Capture the cell that displays the provided text and extract its [X, Y] central coordinate. 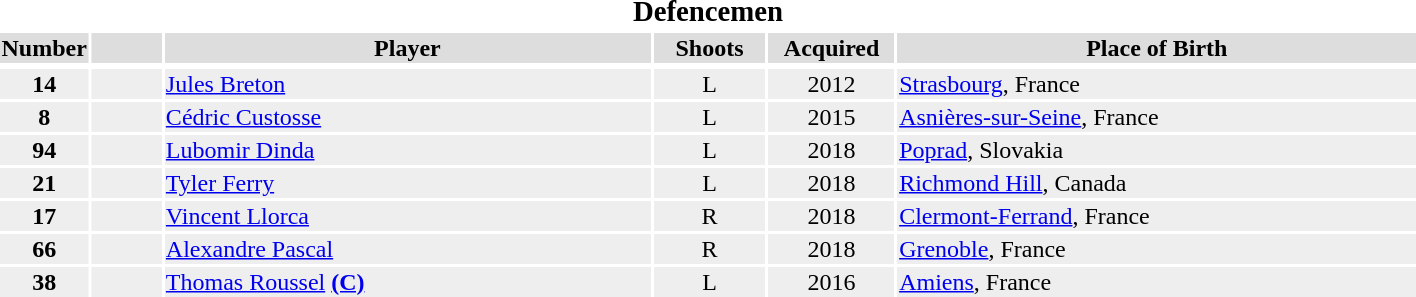
Asnières-sur-Seine, France [1157, 117]
Number [44, 48]
2012 [832, 84]
Lubomir Dinda [407, 150]
Acquired [832, 48]
Richmond Hill, Canada [1157, 183]
Thomas Roussel (C) [407, 282]
17 [44, 216]
Cédric Custosse [407, 117]
Clermont-Ferrand, France [1157, 216]
Tyler Ferry [407, 183]
66 [44, 249]
94 [44, 150]
Place of Birth [1157, 48]
Amiens, France [1157, 282]
38 [44, 282]
Grenoble, France [1157, 249]
Strasbourg, France [1157, 84]
Shoots [709, 48]
Poprad, Slovakia [1157, 150]
Alexandre Pascal [407, 249]
2016 [832, 282]
14 [44, 84]
Player [407, 48]
Vincent Llorca [407, 216]
8 [44, 117]
21 [44, 183]
2015 [832, 117]
Jules Breton [407, 84]
